Detect which cell encompasses the target text, then output its [X, Y] center coordinate. 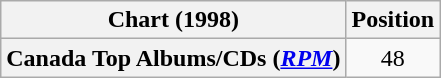
Chart (1998) [174, 20]
48 [393, 58]
Position [393, 20]
Canada Top Albums/CDs (RPM) [174, 58]
